Capture the cell that displays the provided text and extract its [X, Y] central coordinate. 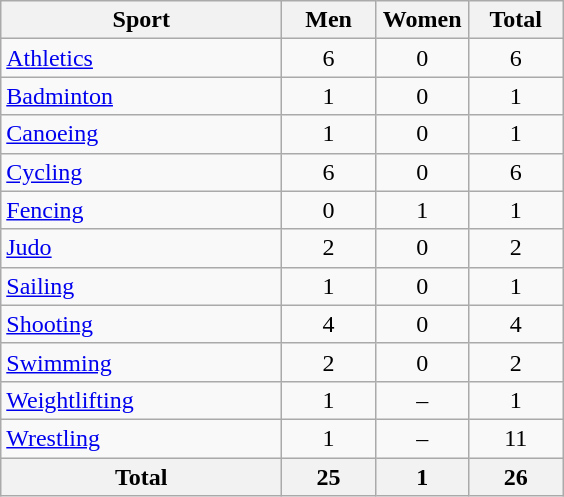
Women [422, 20]
Canoeing [142, 134]
Shooting [142, 324]
Athletics [142, 58]
Weightlifting [142, 400]
Wrestling [142, 438]
11 [516, 438]
Sailing [142, 286]
Swimming [142, 362]
Badminton [142, 96]
Fencing [142, 210]
Cycling [142, 172]
Men [329, 20]
Sport [142, 20]
Judo [142, 248]
25 [329, 477]
26 [516, 477]
